Locate the cell with the specified text and output its (x, y) center coordinate. 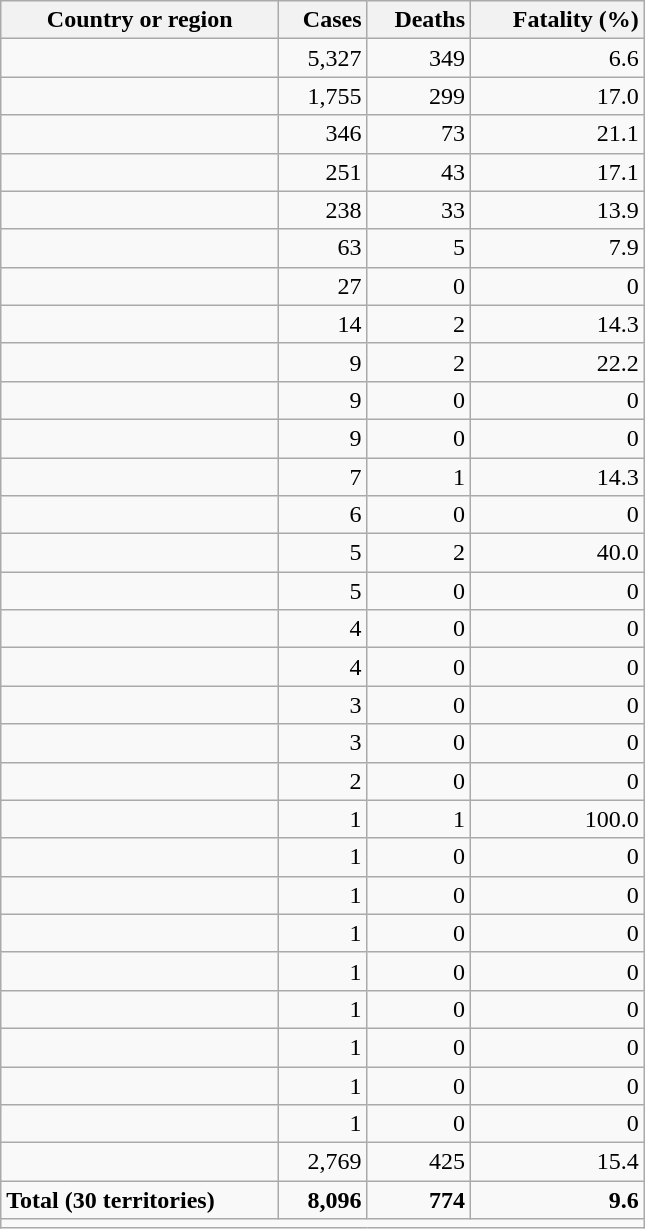
27 (323, 286)
774 (419, 1200)
22.2 (558, 362)
299 (419, 96)
40.0 (558, 553)
425 (419, 1162)
6.6 (558, 58)
6 (323, 515)
Deaths (419, 20)
100.0 (558, 819)
7 (323, 477)
238 (323, 210)
63 (323, 248)
1,755 (323, 96)
Total (30 territories) (140, 1200)
21.1 (558, 134)
5,327 (323, 58)
Cases (323, 20)
251 (323, 172)
33 (419, 210)
17.0 (558, 96)
73 (419, 134)
2,769 (323, 1162)
15.4 (558, 1162)
14 (323, 324)
9.6 (558, 1200)
349 (419, 58)
7.9 (558, 248)
8,096 (323, 1200)
13.9 (558, 210)
43 (419, 172)
Country or region (140, 20)
17.1 (558, 172)
346 (323, 134)
Fatality (%) (558, 20)
